Scan for the cell matching the given text and deliver its (x, y) coordinate at center. 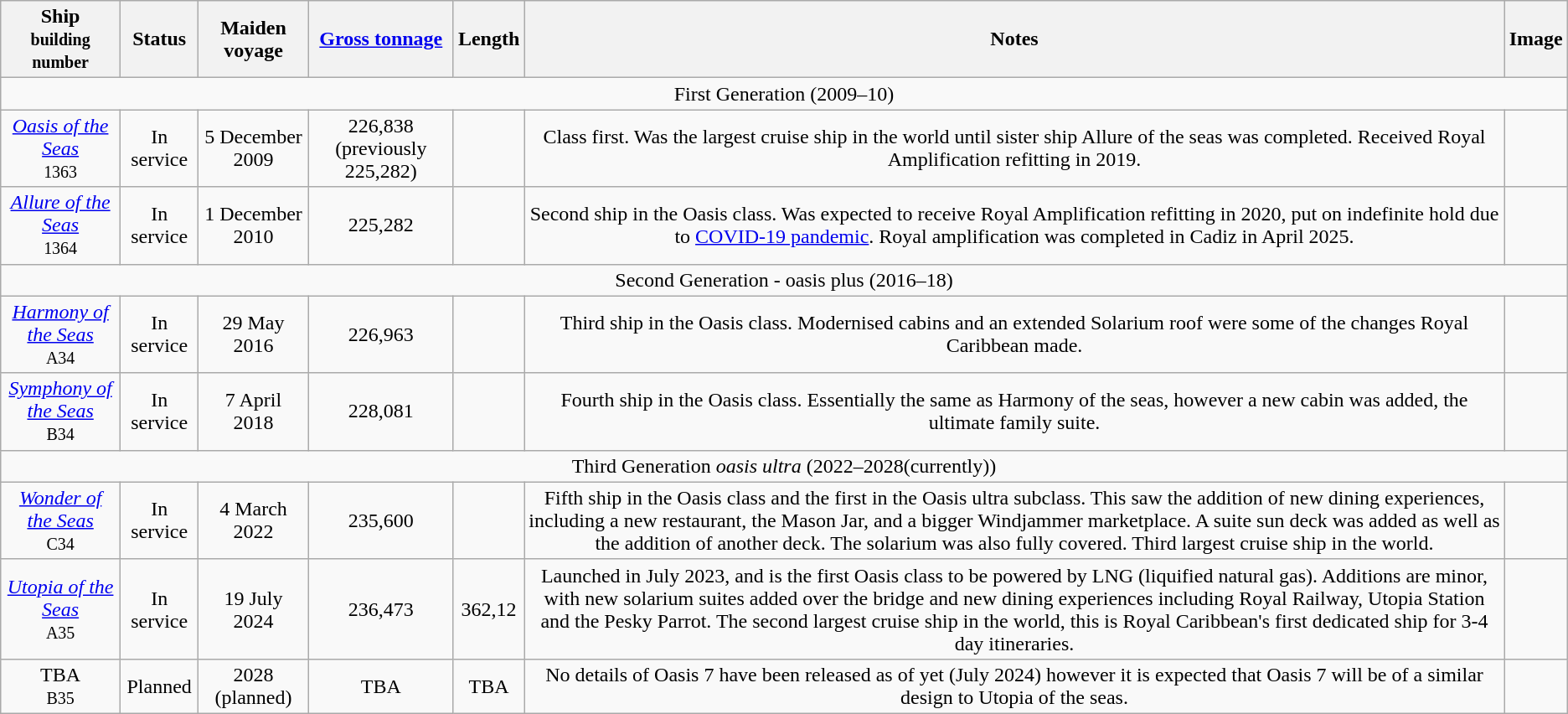
Third ship in the Oasis class. Modernised cabins and an extended Solarium roof were some of the changes Royal Caribbean made. (1014, 334)
Notes (1014, 39)
4 March 2022 (253, 520)
226,963 (380, 334)
Status (159, 39)
225,282 (380, 225)
Oasis of the Seas1363 (60, 148)
362,12 (488, 608)
Second Generation - oasis plus (2016–18) (784, 280)
No details of Oasis 7 have been released as of yet (July 2024) however it is expected that Oasis 7 will be of a similar design to Utopia of the seas. (1014, 686)
Utopia of the SeasA35 (60, 608)
Image (1536, 39)
7 April 2018 (253, 411)
Gross tonnage (380, 39)
236,473 (380, 608)
1 December 2010 (253, 225)
Maiden voyage (253, 39)
Harmony of the SeasA34 (60, 334)
29 May 2016 (253, 334)
19 July 2024 (253, 608)
Third Generation oasis ultra (2022–2028(currently)) (784, 466)
Symphony of the SeasB34 (60, 411)
Fourth ship in the Oasis class. Essentially the same as Harmony of the seas, however a new cabin was added, the ultimate family suite. (1014, 411)
First Generation (2009–10) (784, 94)
Shipbuilding number (60, 39)
Planned (159, 686)
2028 (planned) (253, 686)
Allure of the Seas1364 (60, 225)
TBAB35 (60, 686)
228,081 (380, 411)
Length (488, 39)
235,600 (380, 520)
226,838 (previously 225,282) (380, 148)
5 December 2009 (253, 148)
Wonder of the SeasC34 (60, 520)
